Provide the [x, y] coordinate of the cell's center where the given text is located.  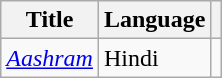
Language [154, 20]
Hindi [154, 58]
Aashram [50, 58]
Title [50, 20]
